From the cell containing the given text, extract its center point as [x, y] coordinate. 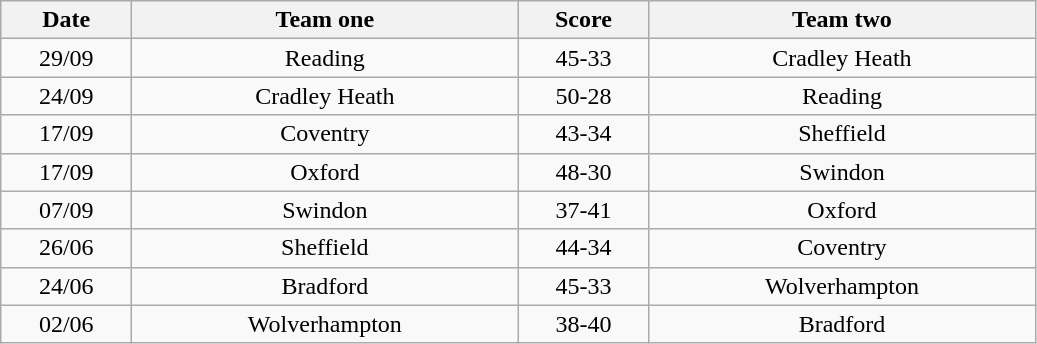
29/09 [66, 58]
37-41 [584, 210]
Team two [842, 20]
02/06 [66, 324]
24/06 [66, 286]
50-28 [584, 96]
48-30 [584, 172]
07/09 [66, 210]
Team one [325, 20]
44-34 [584, 248]
Date [66, 20]
Score [584, 20]
38-40 [584, 324]
24/09 [66, 96]
26/06 [66, 248]
43-34 [584, 134]
